Pinpoint the cell where the given text exists, returning its [X, Y] midpoint coordinate. 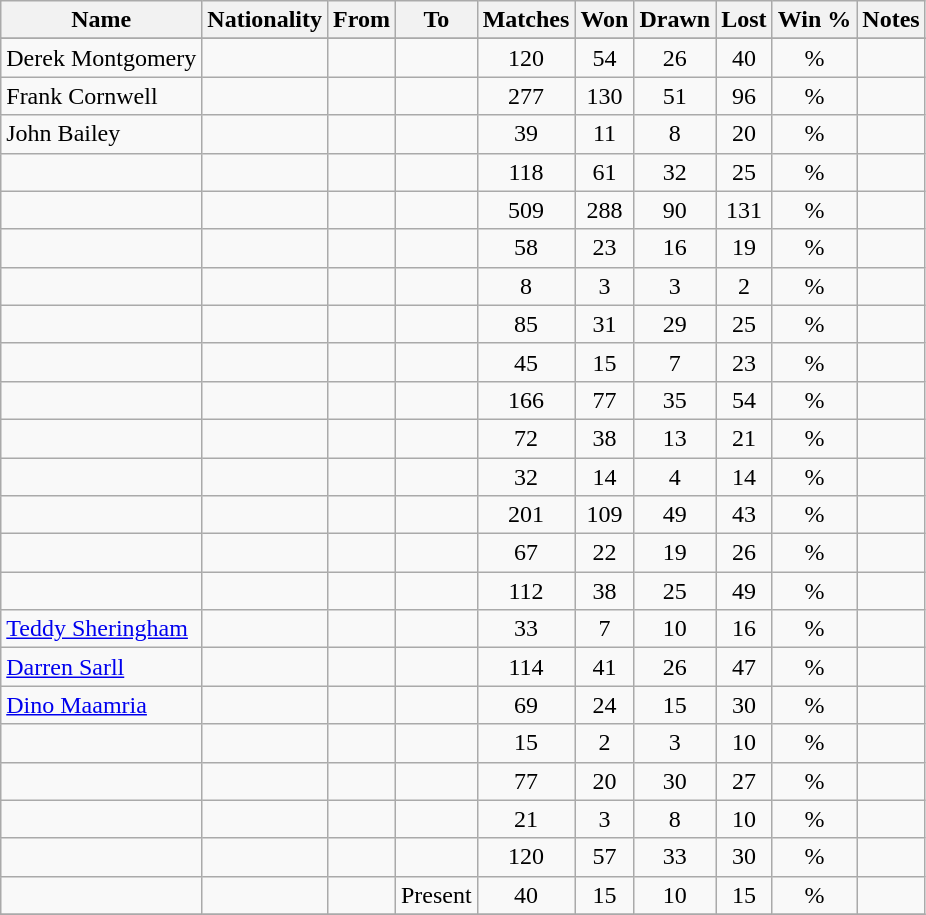
85 [526, 324]
Frank Cornwell [102, 96]
41 [604, 667]
201 [526, 515]
288 [604, 210]
131 [744, 210]
51 [675, 96]
Won [604, 20]
Darren Sarll [102, 667]
Name [102, 20]
35 [675, 400]
61 [604, 172]
166 [526, 400]
72 [526, 438]
69 [526, 705]
Drawn [675, 20]
Derek Montgomery [102, 58]
Dino Maamria [102, 705]
39 [526, 134]
From [362, 20]
112 [526, 591]
130 [604, 96]
118 [526, 172]
47 [744, 667]
43 [744, 515]
22 [604, 553]
Matches [526, 20]
11 [604, 134]
109 [604, 515]
90 [675, 210]
58 [526, 248]
To [436, 20]
Notes [891, 20]
Win % [814, 20]
114 [526, 667]
13 [675, 438]
4 [675, 477]
Nationality [265, 20]
27 [744, 781]
29 [675, 324]
67 [526, 553]
509 [526, 210]
Lost [744, 20]
Teddy Sheringham [102, 629]
277 [526, 96]
45 [526, 362]
57 [604, 857]
John Bailey [102, 134]
Present [436, 895]
96 [744, 96]
31 [604, 324]
24 [604, 705]
